Provide the (x, y) coordinate of the cell's center where the given text is located.  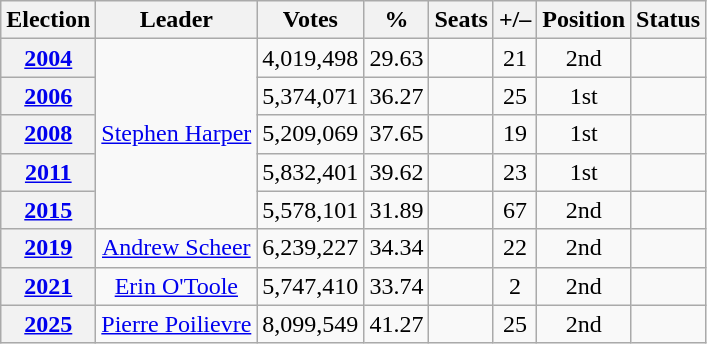
31.89 (396, 210)
36.27 (396, 96)
2008 (48, 134)
Leader (176, 20)
Seats (461, 20)
34.34 (396, 248)
5,832,401 (310, 172)
Stephen Harper (176, 134)
19 (514, 134)
37.65 (396, 134)
29.63 (396, 58)
23 (514, 172)
2019 (48, 248)
5,374,071 (310, 96)
2004 (48, 58)
6,239,227 (310, 248)
5,747,410 (310, 286)
Erin O'Toole (176, 286)
8,099,549 (310, 324)
2011 (48, 172)
2006 (48, 96)
2021 (48, 286)
Status (668, 20)
5,578,101 (310, 210)
% (396, 20)
22 (514, 248)
67 (514, 210)
2015 (48, 210)
Votes (310, 20)
5,209,069 (310, 134)
Andrew Scheer (176, 248)
2 (514, 286)
Position (584, 20)
4,019,498 (310, 58)
+/– (514, 20)
39.62 (396, 172)
2025 (48, 324)
Election (48, 20)
41.27 (396, 324)
Pierre Poilievre (176, 324)
33.74 (396, 286)
21 (514, 58)
